Scan for the cell matching the given text and deliver its [X, Y] coordinate at center. 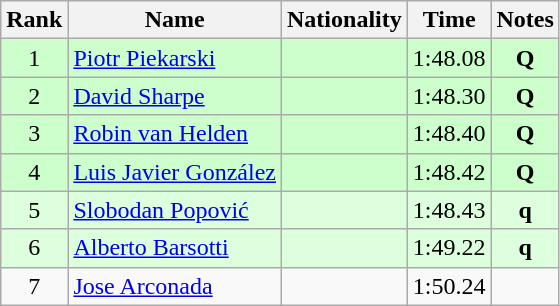
3 [34, 134]
Notes [525, 20]
Name [175, 20]
Piotr Piekarski [175, 58]
4 [34, 172]
7 [34, 286]
David Sharpe [175, 96]
1:48.08 [449, 58]
Rank [34, 20]
1:48.30 [449, 96]
Luis Javier González [175, 172]
6 [34, 248]
1:50.24 [449, 286]
Robin van Helden [175, 134]
1 [34, 58]
1:48.40 [449, 134]
Time [449, 20]
5 [34, 210]
Jose Arconada [175, 286]
Alberto Barsotti [175, 248]
1:49.22 [449, 248]
2 [34, 96]
Slobodan Popović [175, 210]
1:48.43 [449, 210]
1:48.42 [449, 172]
Nationality [345, 20]
